Scan for the cell matching the given text and deliver its (x, y) coordinate at center. 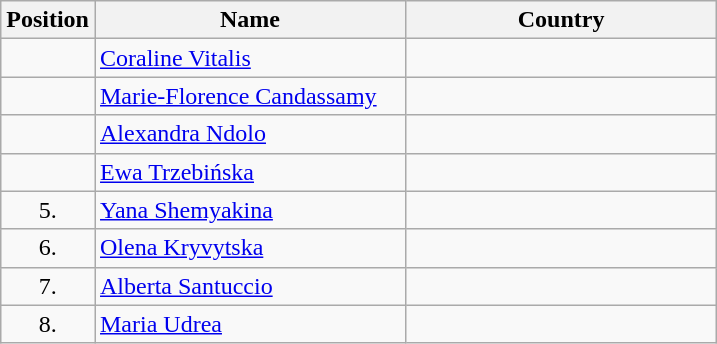
Marie-Florence Candassamy (250, 96)
5. (48, 210)
Coraline Vitalis (250, 58)
Yana Shemyakina (250, 210)
Ewa Trzebińska (250, 172)
7. (48, 286)
Name (250, 20)
Alexandra Ndolo (250, 134)
Country (562, 20)
Maria Udrea (250, 324)
Alberta Santuccio (250, 286)
Olena Kryvytska (250, 248)
6. (48, 248)
8. (48, 324)
Position (48, 20)
